Determine the [X, Y] coordinate at the center of the cell enclosing the given text.  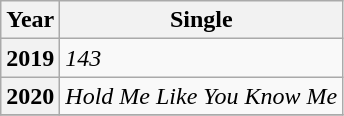
2019 [30, 58]
Hold Me Like You Know Me [202, 96]
Single [202, 20]
143 [202, 58]
2020 [30, 96]
Year [30, 20]
